Return the [X, Y] coordinate for the center point of the cell that contains the specified text.  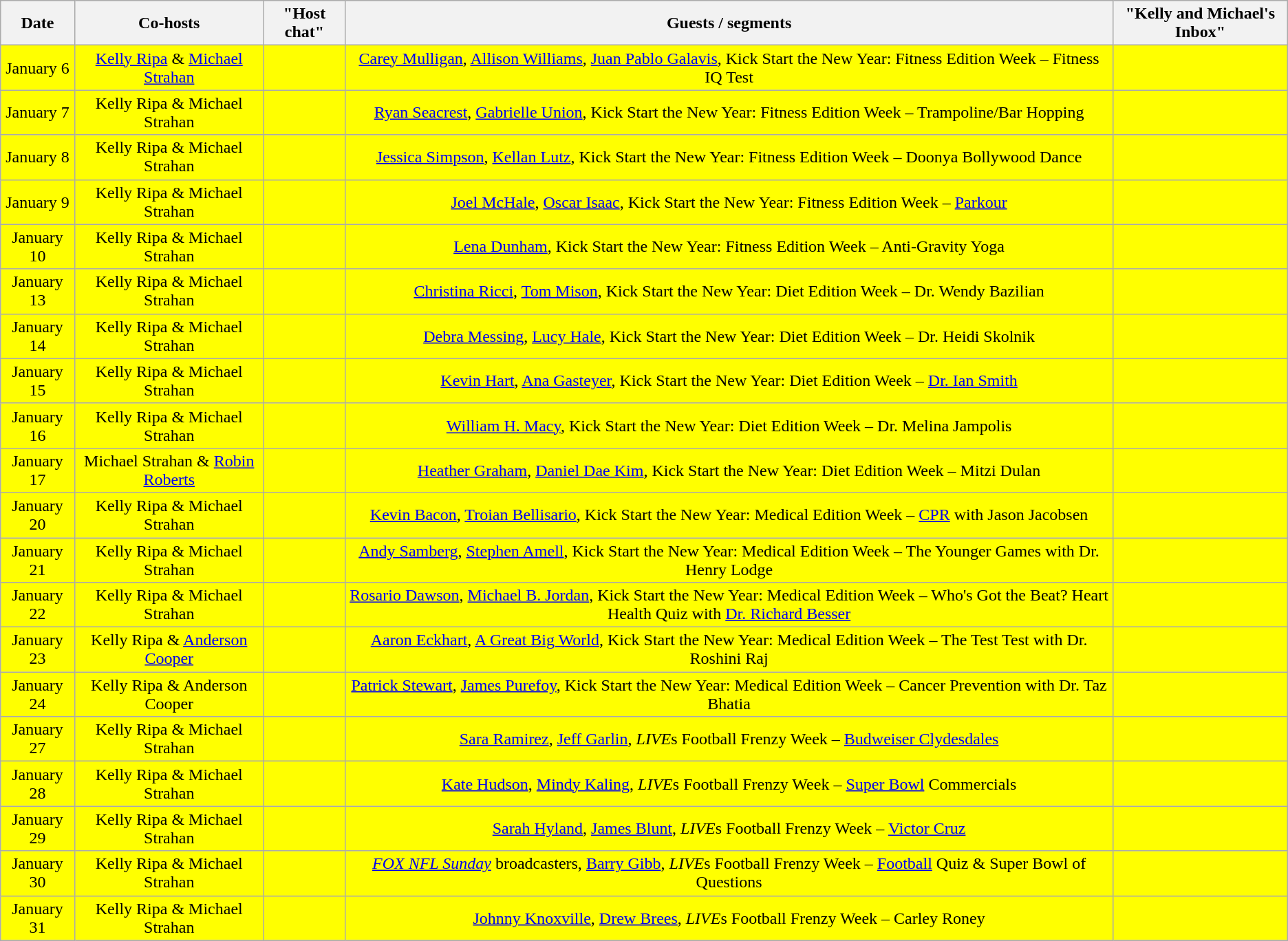
Sara Ramirez, Jeff Garlin, LIVEs Football Frenzy Week – Budweiser Clydesdales [729, 739]
January 28 [38, 784]
January 10 [38, 246]
Patrick Stewart, James Purefoy, Kick Start the New Year: Medical Edition Week – Cancer Prevention with Dr. Taz Bhatia [729, 695]
"Kelly and Michael's Inbox" [1200, 23]
January 7 [38, 113]
January 13 [38, 292]
January 15 [38, 381]
January 24 [38, 695]
January 27 [38, 739]
Kate Hudson, Mindy Kaling, LIVEs Football Frenzy Week – Super Bowl Commercials [729, 784]
Kevin Hart, Ana Gasteyer, Kick Start the New Year: Diet Edition Week – Dr. Ian Smith [729, 381]
January 23 [38, 649]
January 14 [38, 336]
January 29 [38, 828]
January 31 [38, 918]
Co-hosts [169, 23]
January 30 [38, 874]
Joel McHale, Oscar Isaac, Kick Start the New Year: Fitness Edition Week – Parkour [729, 202]
January 20 [38, 515]
FOX NFL Sunday broadcasters, Barry Gibb, LIVEs Football Frenzy Week – Football Quiz & Super Bowl of Questions [729, 874]
January 8 [38, 157]
January 9 [38, 202]
January 21 [38, 560]
Sarah Hyland, James Blunt, LIVEs Football Frenzy Week – Victor Cruz [729, 828]
January 16 [38, 425]
Carey Mulligan, Allison Williams, Juan Pablo Galavis, Kick Start the New Year: Fitness Edition Week – Fitness IQ Test [729, 67]
Ryan Seacrest, Gabrielle Union, Kick Start the New Year: Fitness Edition Week – Trampoline/Bar Hopping [729, 113]
"Host chat" [304, 23]
Debra Messing, Lucy Hale, Kick Start the New Year: Diet Edition Week – Dr. Heidi Skolnik [729, 336]
Lena Dunham, Kick Start the New Year: Fitness Edition Week – Anti-Gravity Yoga [729, 246]
William H. Macy, Kick Start the New Year: Diet Edition Week – Dr. Melina Jampolis [729, 425]
Andy Samberg, Stephen Amell, Kick Start the New Year: Medical Edition Week – The Younger Games with Dr. Henry Lodge [729, 560]
Rosario Dawson, Michael B. Jordan, Kick Start the New Year: Medical Edition Week – Who's Got the Beat? Heart Health Quiz with Dr. Richard Besser [729, 605]
Aaron Eckhart, A Great Big World, Kick Start the New Year: Medical Edition Week – The Test Test with Dr. Roshini Raj [729, 649]
Jessica Simpson, Kellan Lutz, Kick Start the New Year: Fitness Edition Week – Doonya Bollywood Dance [729, 157]
Christina Ricci, Tom Mison, Kick Start the New Year: Diet Edition Week – Dr. Wendy Bazilian [729, 292]
Date [38, 23]
Heather Graham, Daniel Dae Kim, Kick Start the New Year: Diet Edition Week – Mitzi Dulan [729, 470]
January 22 [38, 605]
Johnny Knoxville, Drew Brees, LIVEs Football Frenzy Week – Carley Roney [729, 918]
January 6 [38, 67]
Kevin Bacon, Troian Bellisario, Kick Start the New Year: Medical Edition Week – CPR with Jason Jacobsen [729, 515]
Guests / segments [729, 23]
January 17 [38, 470]
Michael Strahan & Robin Roberts [169, 470]
